Locate the cell with the specified text and output its [X, Y] center coordinate. 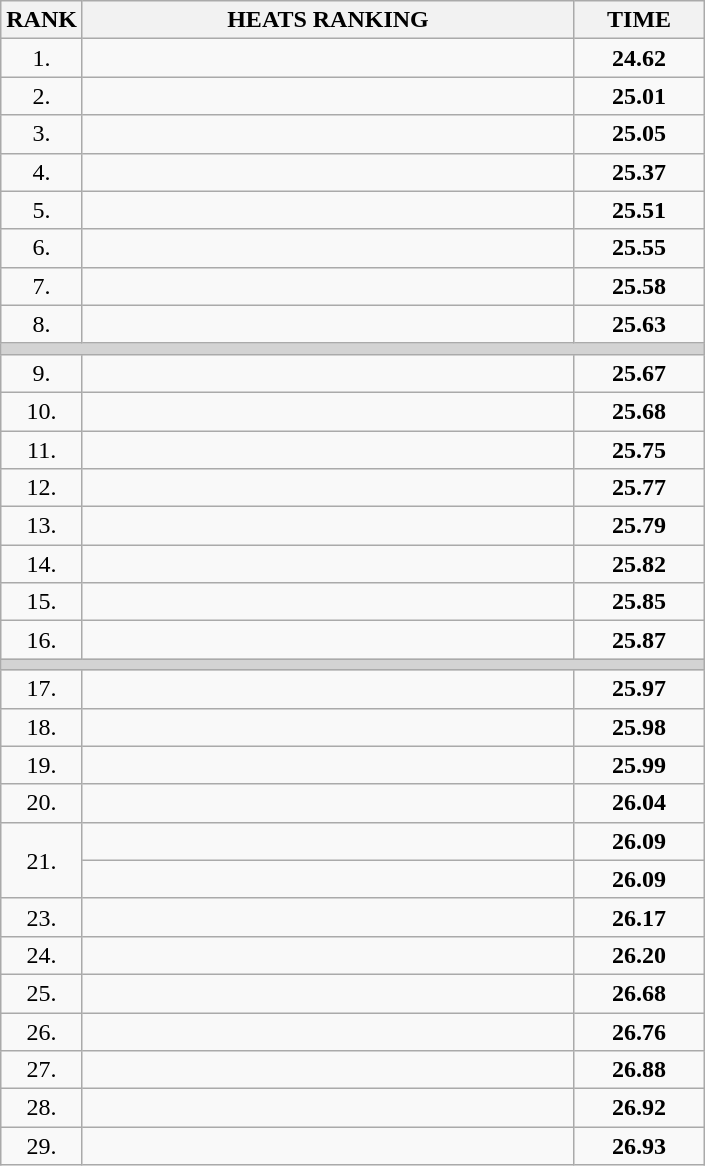
20. [42, 803]
26.17 [640, 917]
16. [42, 640]
15. [42, 602]
6. [42, 248]
HEATS RANKING [328, 20]
25.67 [640, 373]
8. [42, 324]
24.62 [640, 58]
9. [42, 373]
25.58 [640, 286]
25.82 [640, 564]
25.55 [640, 248]
25.97 [640, 689]
25.85 [640, 602]
24. [42, 955]
25.63 [640, 324]
25.51 [640, 210]
25.37 [640, 172]
4. [42, 172]
17. [42, 689]
28. [42, 1108]
26.88 [640, 1070]
25.75 [640, 449]
RANK [42, 20]
21. [42, 860]
25.87 [640, 640]
1. [42, 58]
25.98 [640, 727]
26.92 [640, 1108]
26. [42, 1031]
25.05 [640, 134]
25.77 [640, 488]
27. [42, 1070]
12. [42, 488]
26.20 [640, 955]
26.68 [640, 993]
18. [42, 727]
25. [42, 993]
7. [42, 286]
10. [42, 411]
25.99 [640, 765]
25.68 [640, 411]
13. [42, 526]
14. [42, 564]
26.76 [640, 1031]
26.04 [640, 803]
11. [42, 449]
29. [42, 1146]
23. [42, 917]
26.93 [640, 1146]
2. [42, 96]
25.79 [640, 526]
19. [42, 765]
TIME [640, 20]
25.01 [640, 96]
5. [42, 210]
3. [42, 134]
